Locate the cell with the specified text and output its (x, y) center coordinate. 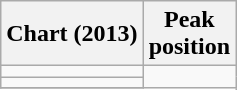
Peakposition (189, 34)
Chart (2013) (72, 34)
